Extract the (x, y) coordinate from the center of the cell holding the provided text.  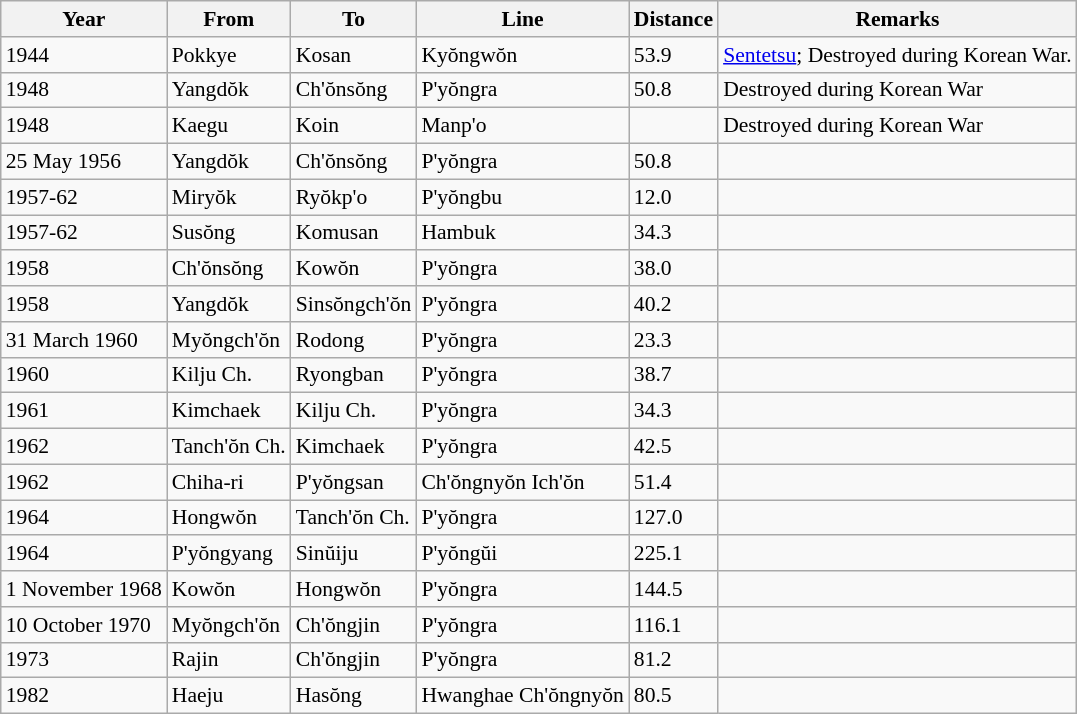
1973 (84, 660)
Chiha-ri (229, 482)
P'yŏngyang (229, 554)
Manp'o (522, 126)
From (229, 19)
Sentetsu; Destroyed during Korean War. (898, 55)
1961 (84, 411)
42.5 (674, 447)
P'yŏngsan (354, 482)
Ryongban (354, 375)
144.5 (674, 589)
Pokkye (229, 55)
1944 (84, 55)
Distance (674, 19)
1960 (84, 375)
Miryŏk (229, 197)
Sinŭiju (354, 554)
Hambuk (522, 233)
Rodong (354, 340)
81.2 (674, 660)
Sinsŏngch'ŏn (354, 304)
127.0 (674, 518)
Hwanghae Ch'ŏngnyŏn (522, 696)
Line (522, 19)
P'yŏngbu (522, 197)
10 October 1970 (84, 625)
40.2 (674, 304)
116.1 (674, 625)
1982 (84, 696)
Ryŏkp'o (354, 197)
38.0 (674, 269)
23.3 (674, 340)
P'yŏngŭi (522, 554)
31 March 1960 (84, 340)
25 May 1956 (84, 162)
Susŏng (229, 233)
Haeju (229, 696)
51.4 (674, 482)
12.0 (674, 197)
Rajin (229, 660)
To (354, 19)
Kyŏngwŏn (522, 55)
1 November 1968 (84, 589)
38.7 (674, 375)
80.5 (674, 696)
Year (84, 19)
53.9 (674, 55)
225.1 (674, 554)
Ch'ŏngnyŏn Ich'ŏn (522, 482)
Kosan (354, 55)
Hasŏng (354, 696)
Koin (354, 126)
Kaegu (229, 126)
Komusan (354, 233)
Remarks (898, 19)
